Detect which cell encompasses the target text, then output its (X, Y) center coordinate. 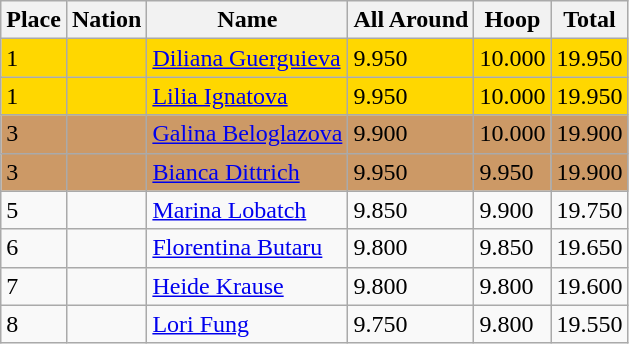
19.650 (590, 248)
8 (34, 324)
Galina Beloglazova (248, 134)
19.600 (590, 286)
Diliana Guerguieva (248, 58)
Marina Lobatch (248, 210)
19.550 (590, 324)
Florentina Butaru (248, 248)
Total (590, 20)
Hoop (512, 20)
Lori Fung (248, 324)
Bianca Dittrich (248, 172)
Nation (106, 20)
5 (34, 210)
Heide Krause (248, 286)
All Around (411, 20)
Name (248, 20)
9.750 (411, 324)
7 (34, 286)
Place (34, 20)
Lilia Ignatova (248, 96)
6 (34, 248)
19.750 (590, 210)
